Pinpoint the cell where the given text exists, returning its [X, Y] midpoint coordinate. 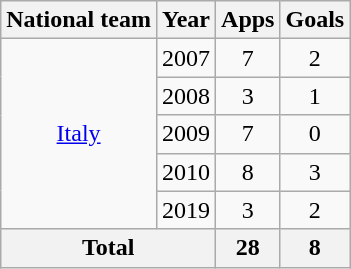
Apps [248, 20]
2007 [186, 58]
1 [315, 96]
National team [79, 20]
Goals [315, 20]
Year [186, 20]
0 [315, 134]
2009 [186, 134]
2008 [186, 96]
2010 [186, 172]
Total [108, 248]
Italy [79, 134]
2019 [186, 210]
28 [248, 248]
